Scan for the cell matching the given text and deliver its (X, Y) coordinate at center. 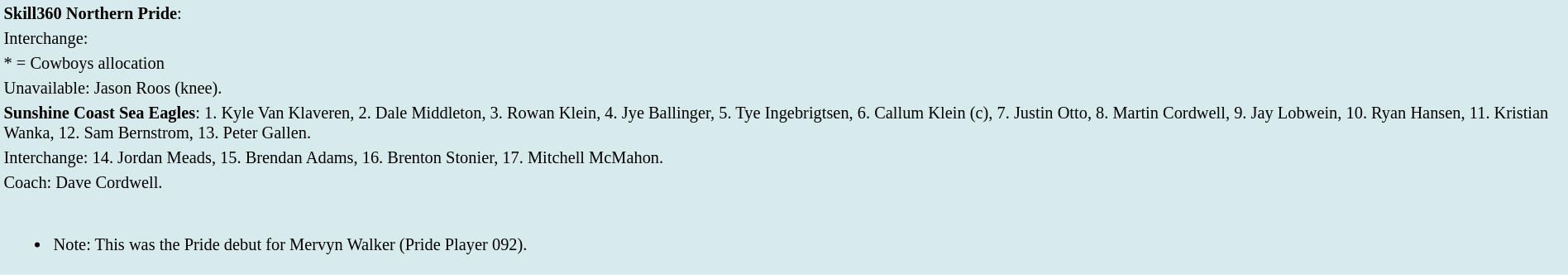
Note: This was the Pride debut for Mervyn Walker (Pride Player 092). (784, 234)
Unavailable: Jason Roos (knee). (784, 88)
* = Cowboys allocation (784, 63)
Interchange: (784, 38)
Coach: Dave Cordwell. (784, 182)
Interchange: 14. Jordan Meads, 15. Brendan Adams, 16. Brenton Stonier, 17. Mitchell McMahon. (784, 157)
Skill360 Northern Pride: (784, 13)
